Locate the cell with the specified text and output its [x, y] center coordinate. 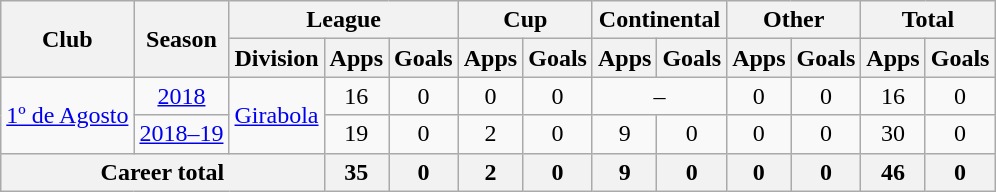
Career total [162, 172]
46 [893, 172]
Continental [659, 20]
Cup [525, 20]
35 [356, 172]
19 [356, 134]
– [659, 96]
Club [68, 39]
League [344, 20]
Girabola [276, 115]
1º de Agosto [68, 115]
Total [928, 20]
Season [182, 39]
Other [794, 20]
2018 [182, 96]
30 [893, 134]
Division [276, 58]
2018–19 [182, 134]
